Search for the cell housing the specified text and yield its [x, y] center coordinate. 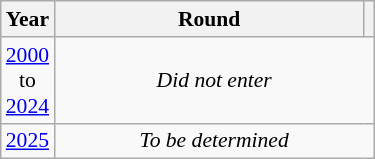
2000to2024 [28, 80]
Year [28, 19]
Round [209, 19]
2025 [28, 141]
Did not enter [214, 80]
To be determined [214, 141]
